For the text-containing cell, return its midpoint in (X, Y) coordinate format. 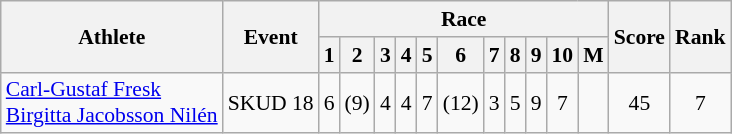
Score (640, 36)
Athlete (112, 36)
Race (464, 19)
(12) (461, 102)
SKUD 18 (271, 102)
Carl-Gustaf FreskBirgitta Jacobsson Nilén (112, 102)
1 (330, 55)
(9) (358, 102)
45 (640, 102)
M (594, 55)
2 (358, 55)
Rank (700, 36)
Event (271, 36)
10 (563, 55)
8 (516, 55)
